Locate the cell with the specified text and output its [X, Y] center coordinate. 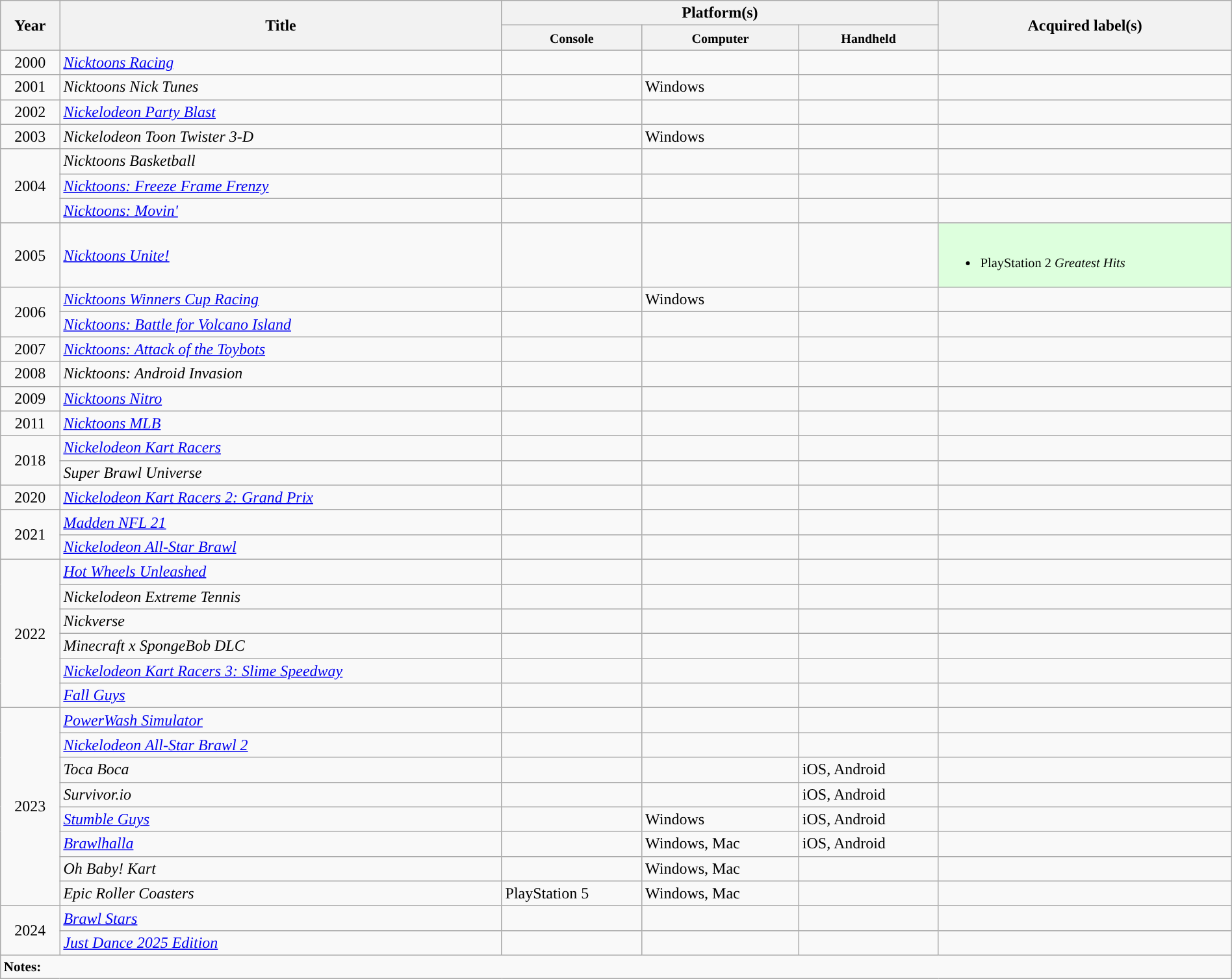
Toca Boca [281, 770]
Survivor.io [281, 794]
Just Dance 2025 Edition [281, 943]
Nickelodeon Party Blast [281, 112]
Nickverse [281, 621]
Nicktoons MLB [281, 423]
Title [281, 25]
PlayStation 5 [572, 893]
Nicktoons: Android Invasion [281, 374]
Nicktoons Unite! [281, 255]
2004 [30, 186]
Nickelodeon Kart Racers 3: Slime Speedway [281, 671]
Brawlhalla [281, 844]
Nicktoons Basketball [281, 161]
2023 [30, 807]
Nicktoons: Attack of the Toybots [281, 349]
Nickelodeon All-Star Brawl 2 [281, 745]
2022 [30, 633]
Nicktoons Nitro [281, 398]
2006 [30, 312]
2021 [30, 534]
Nickelodeon Kart Racers [281, 448]
PowerWash Simulator [281, 720]
2009 [30, 398]
2018 [30, 460]
2011 [30, 423]
Notes: [616, 966]
2008 [30, 374]
Platform(s) [720, 13]
Handheld [868, 38]
Minecraft x SpongeBob DLC [281, 646]
Nickelodeon All-Star Brawl [281, 547]
2003 [30, 137]
Nickelodeon Toon Twister 3-D [281, 137]
Acquired label(s) [1085, 25]
Nicktoons: Battle for Volcano Island [281, 324]
Console [572, 38]
Super Brawl Universe [281, 473]
Nicktoons: Freeze Frame Frenzy [281, 186]
2005 [30, 255]
Nickelodeon Kart Racers 2: Grand Prix [281, 497]
Madden NFL 21 [281, 522]
Nicktoons Nick Tunes [281, 87]
PlayStation 2 Greatest Hits [1085, 255]
2001 [30, 87]
Computer [721, 38]
Nicktoons: Movin' [281, 211]
Nicktoons Racing [281, 62]
Hot Wheels Unleashed [281, 571]
2000 [30, 62]
Stumble Guys [281, 819]
Epic Roller Coasters [281, 893]
2020 [30, 497]
Fall Guys [281, 696]
Nicktoons Winners Cup Racing [281, 300]
Brawl Stars [281, 918]
2007 [30, 349]
Oh Baby! Kart [281, 868]
Nickelodeon Extreme Tennis [281, 596]
2024 [30, 930]
Year [30, 25]
2002 [30, 112]
